Provide the (x, y) coordinate of the cell's center where the given text is located.  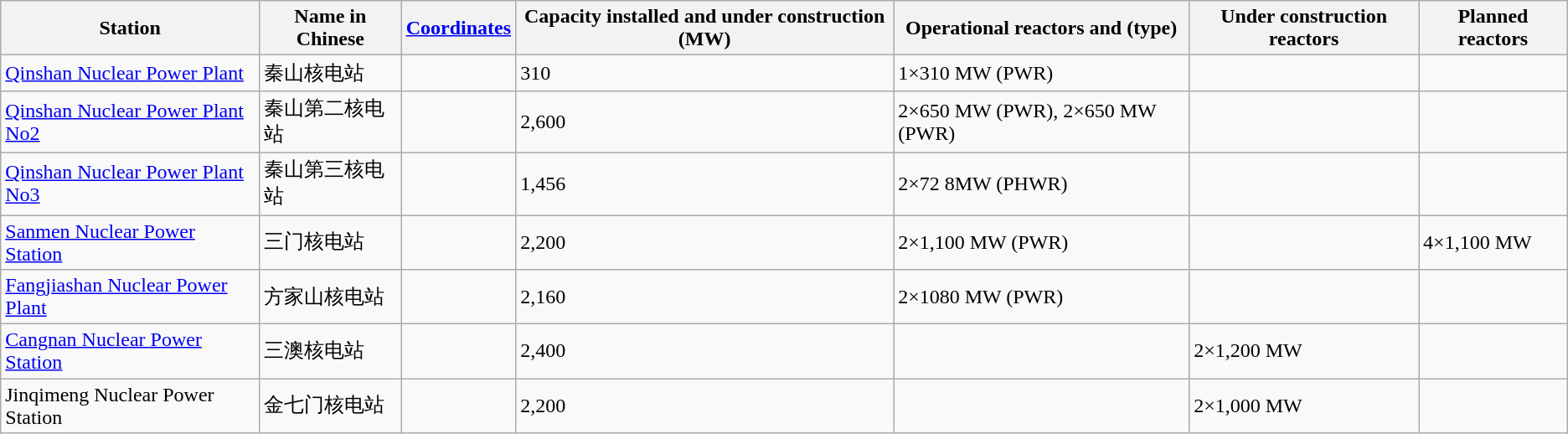
310 (705, 74)
2×650 MW (PWR), 2×650 MW (PWR) (1042, 121)
4×1,100 MW (1493, 241)
Under construction reactors (1304, 28)
Name in Chinese (330, 28)
金七门核电站 (330, 406)
三澳核电站 (330, 352)
秦山第三核电站 (330, 183)
三门核电站 (330, 241)
Cangnan Nuclear Power Station (131, 352)
Station (131, 28)
Operational reactors and (type) (1042, 28)
Capacity installed and under construction (MW) (705, 28)
2,400 (705, 352)
2,600 (705, 121)
Planned reactors (1493, 28)
2×1080 MW (PWR) (1042, 297)
2×1,000 MW (1304, 406)
2×72 8MW (PHWR) (1042, 183)
Jinqimeng Nuclear Power Station (131, 406)
秦山第二核电站 (330, 121)
Qinshan Nuclear Power Plant No2 (131, 121)
1×310 MW (PWR) (1042, 74)
秦山核电站 (330, 74)
2,160 (705, 297)
方家山核电站 (330, 297)
Sanmen Nuclear Power Station (131, 241)
Qinshan Nuclear Power Plant No3 (131, 183)
Coordinates (458, 28)
2×1,200 MW (1304, 352)
1,456 (705, 183)
Qinshan Nuclear Power Plant (131, 74)
2×1,100 MW (PWR) (1042, 241)
Fangjiashan Nuclear Power Plant (131, 297)
